Identify which cell holds the provided text, then report its [x, y] central coordinate. 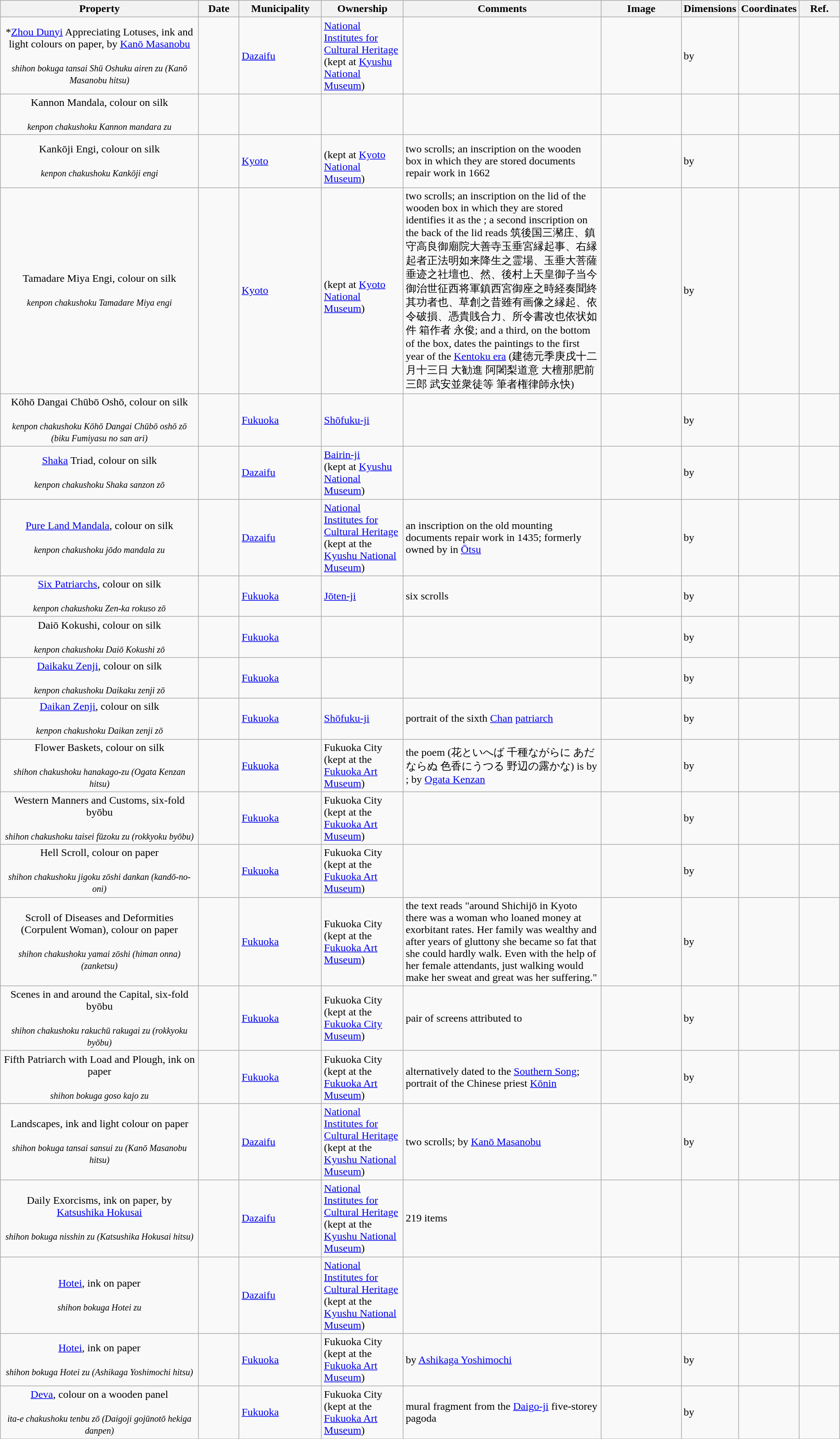
two scrolls; by Kanō Masanobu [502, 1141]
Fifth Patriarch with Load and Plough, ink on papershihon bokuga goso kajo zu [99, 1077]
Deva, colour on a wooden panelita-e chakushoku tenbu zō (Daigoji gojūnotō hekiga danpen) [99, 1412]
Scroll of Diseases and Deformities (Corpulent Woman), colour on papershihon chakushoku yamai zōshi (himan onna) (zanketsu) [99, 941]
by Ashikaga Yoshimochi [502, 1360]
the poem (花といへば 千種ながらに あだならぬ 色香にうつる 野辺の露かな) is by ; by Ogata Kenzan [502, 766]
Hotei, ink on papershihon bokuga Hotei zu [99, 1295]
Fukuoka City(kept at the Fukuoka City Museum) [362, 1018]
Kōhō Dangai Chūbō Oshō, colour on silkkenpon chakushoku Kōhō Dangai Chūbō oshō zō (biku Fumiyasu no san ari) [99, 420]
Coordinates [769, 9]
Kankōji Engi, colour on silkkenpon chakushoku Kankōji engi [99, 161]
Property [99, 9]
Bairin-ji(kept at Kyushu National Museum) [362, 473]
Date [219, 9]
Daiō Kokushi, colour on silkkenpon chakushoku Daiō Kokushi zō [99, 637]
Jōten-ji [362, 596]
Municipality [280, 9]
Flower Baskets, colour on silkshihon chakushoku hanakago-zu (Ogata Kenzan hitsu) [99, 766]
six scrolls [502, 596]
alternatively dated to the Southern Song; portrait of the Chinese priest Kōnin [502, 1077]
Ref. [820, 9]
Daikan Zenji, colour on silkkenpon chakushoku Daikan zenji zō [99, 719]
portrait of the sixth Chan patriarch [502, 719]
*Zhou Dunyi Appreciating Lotuses, ink and light colours on paper, by Kanō Masanobushihon bokuga tansai Shū Oshuku airen zu (Kanō Masanobu hitsu) [99, 56]
Western Manners and Customs, six-fold byōbushihon chakushoku taisei fūzoku zu (rokkyoku byōbu) [99, 818]
Kannon Mandala, colour on silkkenpon chakushoku Kannon mandara zu [99, 114]
Comments [502, 9]
Scenes in and around the Capital, six-fold byōbushihon chakushoku rakuchū rakugai zu (rokkyoku byōbu) [99, 1018]
Shaka Triad, colour on silkkenpon chakushoku Shaka sanzon zō [99, 473]
Hell Scroll, colour on papershihon chakushoku jigoku zōshi dankan (kandō-no-oni) [99, 871]
mural fragment from the Daigo-ji five-storey pagoda [502, 1412]
Pure Land Mandala, colour on silkkenpon chakushoku jōdo mandala zu [99, 538]
National Institutes for Cultural Heritage(kept at Kyushu National Museum) [362, 56]
Hotei, ink on papershihon bokuga Hotei zu (Ashikaga Yoshimochi hitsu) [99, 1360]
Landscapes, ink and light colour on papershihon bokuga tansai sansui zu (Kanō Masanobu hitsu) [99, 1141]
an inscription on the old mounting documents repair work in 1435; formerly owned by in Ōtsu [502, 538]
two scrolls; an inscription on the wooden box in which they are stored documents repair work in 1662 [502, 161]
Dimensions [710, 9]
Daikaku Zenji, colour on silkkenpon chakushoku Daikaku zenji zō [99, 678]
pair of screens attributed to [502, 1018]
219 items [502, 1218]
Ownership [362, 9]
Six Patriarchs, colour on silkkenpon chakushoku Zen-ka rokuso zō [99, 596]
Daily Exorcisms, ink on paper, by Katsushika Hokusaishihon bokuga nisshin zu (Katsushika Hokusai hitsu) [99, 1218]
Tamadare Miya Engi, colour on silkkenpon chakushoku Tamadare Miya engi [99, 291]
Image [642, 9]
